Extract the (x, y) coordinate from the center of the cell holding the provided text.  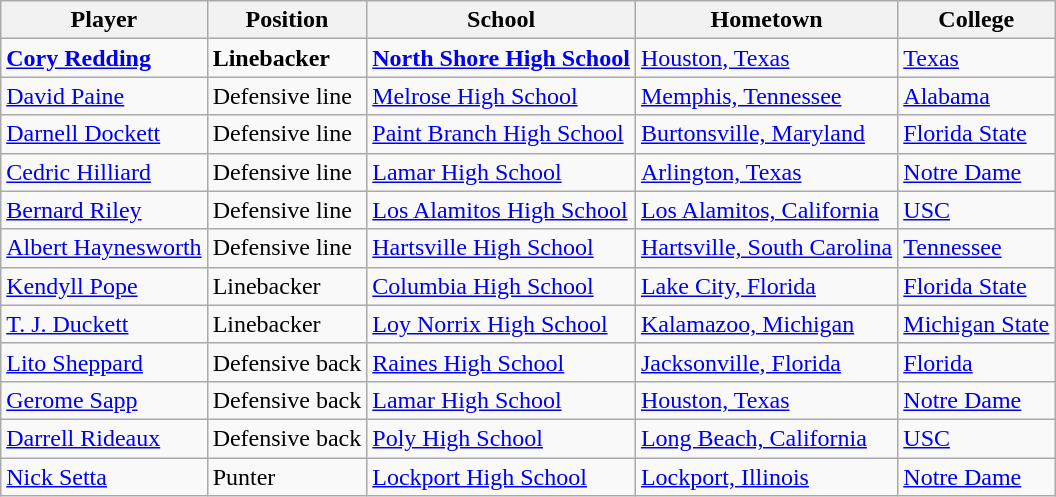
Albert Haynesworth (104, 248)
Position (287, 20)
Lito Sheppard (104, 362)
Gerome Sapp (104, 400)
Darnell Dockett (104, 134)
Alabama (976, 96)
Kalamazoo, Michigan (766, 324)
Loy Norrix High School (502, 324)
Kendyll Pope (104, 286)
Cedric Hilliard (104, 172)
North Shore High School (502, 58)
Jacksonville, Florida (766, 362)
Florida (976, 362)
Melrose High School (502, 96)
Hartsville High School (502, 248)
Player (104, 20)
School (502, 20)
Raines High School (502, 362)
T. J. Duckett (104, 324)
Lockport High School (502, 477)
Tennessee (976, 248)
Memphis, Tennessee (766, 96)
Texas (976, 58)
Nick Setta (104, 477)
Columbia High School (502, 286)
Cory Redding (104, 58)
Hartsville, South Carolina (766, 248)
Hometown (766, 20)
Burtonsville, Maryland (766, 134)
Darrell Rideaux (104, 438)
Los Alamitos High School (502, 210)
Bernard Riley (104, 210)
Arlington, Texas (766, 172)
David Paine (104, 96)
Los Alamitos, California (766, 210)
Paint Branch High School (502, 134)
Lockport, Illinois (766, 477)
Michigan State (976, 324)
Punter (287, 477)
Poly High School (502, 438)
College (976, 20)
Long Beach, California (766, 438)
Lake City, Florida (766, 286)
